Determine the (X, Y) coordinate at the center of the cell enclosing the given text.  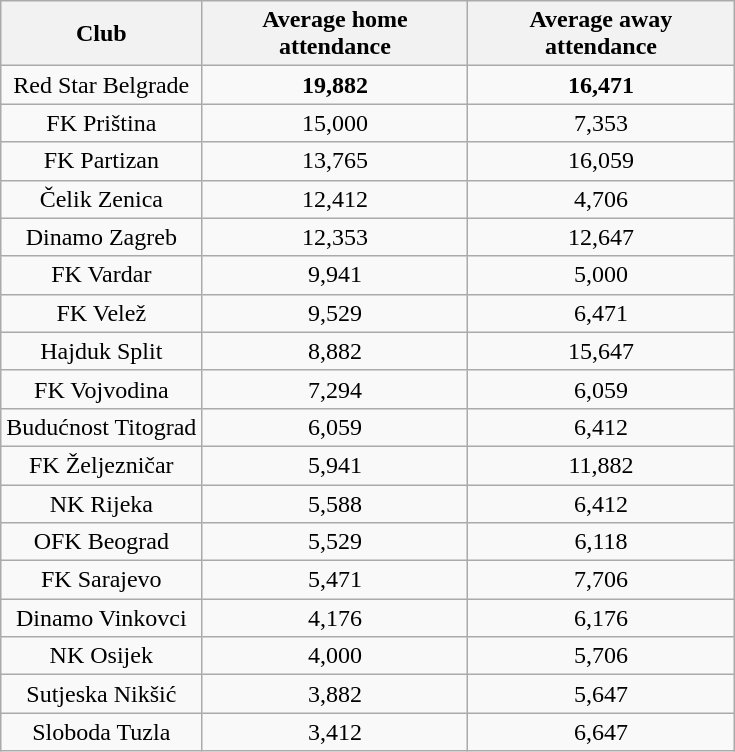
16,059 (601, 161)
15,000 (335, 123)
FK Sarajevo (102, 580)
Club (102, 34)
Budućnost Titograd (102, 427)
4,176 (335, 618)
FK Velež (102, 313)
6,176 (601, 618)
Čelik Zenica (102, 199)
12,412 (335, 199)
NK Osijek (102, 656)
FK Željezničar (102, 465)
Red Star Belgrade (102, 85)
3,412 (335, 732)
Dinamo Zagreb (102, 237)
19,882 (335, 85)
Sutjeska Nikšić (102, 694)
13,765 (335, 161)
5,941 (335, 465)
5,588 (335, 503)
15,647 (601, 351)
FK Partizan (102, 161)
11,882 (601, 465)
Sloboda Tuzla (102, 732)
9,529 (335, 313)
3,882 (335, 694)
FK Vojvodina (102, 389)
6,118 (601, 542)
12,353 (335, 237)
5,647 (601, 694)
6,471 (601, 313)
Average home attendance (335, 34)
8,882 (335, 351)
5,706 (601, 656)
16,471 (601, 85)
5,471 (335, 580)
12,647 (601, 237)
7,353 (601, 123)
5,529 (335, 542)
7,294 (335, 389)
4,000 (335, 656)
OFK Beograd (102, 542)
5,000 (601, 275)
Dinamo Vinkovci (102, 618)
7,706 (601, 580)
4,706 (601, 199)
9,941 (335, 275)
Hajduk Split (102, 351)
FK Vardar (102, 275)
FK Priština (102, 123)
NK Rijeka (102, 503)
6,647 (601, 732)
Average away attendance (601, 34)
